Locate the cell with the specified text and output its [x, y] center coordinate. 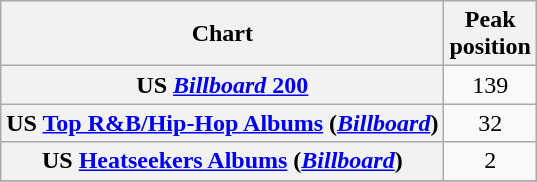
Chart [222, 34]
Peakposition [490, 34]
32 [490, 123]
2 [490, 161]
US Billboard 200 [222, 85]
US Top R&B/Hip-Hop Albums (Billboard) [222, 123]
US Heatseekers Albums (Billboard) [222, 161]
139 [490, 85]
